Output the [x, y] coordinate of the center of the cell containing the given text.  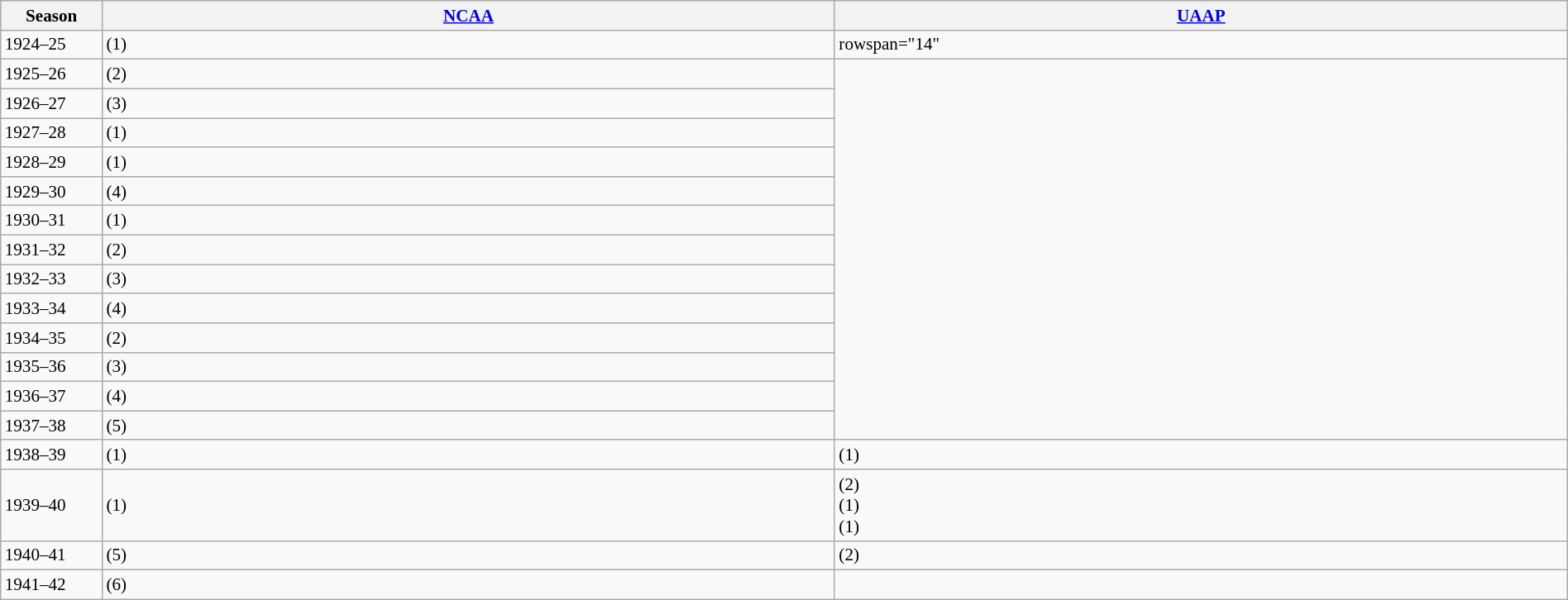
(6) [469, 585]
1935–36 [51, 367]
1929–30 [51, 190]
1930–31 [51, 220]
1934–35 [51, 337]
1939–40 [51, 505]
(2) (1) (1) [1201, 505]
1925–26 [51, 74]
rowspan="14" [1201, 45]
1940–41 [51, 555]
UAAP [1201, 15]
Season [51, 15]
1931–32 [51, 250]
1928–29 [51, 162]
1933–34 [51, 307]
1936–37 [51, 397]
NCAA [469, 15]
1941–42 [51, 585]
1927–28 [51, 132]
1932–33 [51, 279]
1937–38 [51, 425]
1926–27 [51, 102]
1924–25 [51, 45]
1938–39 [51, 455]
